Return the (x, y) coordinate for the center point of the cell that contains the specified text.  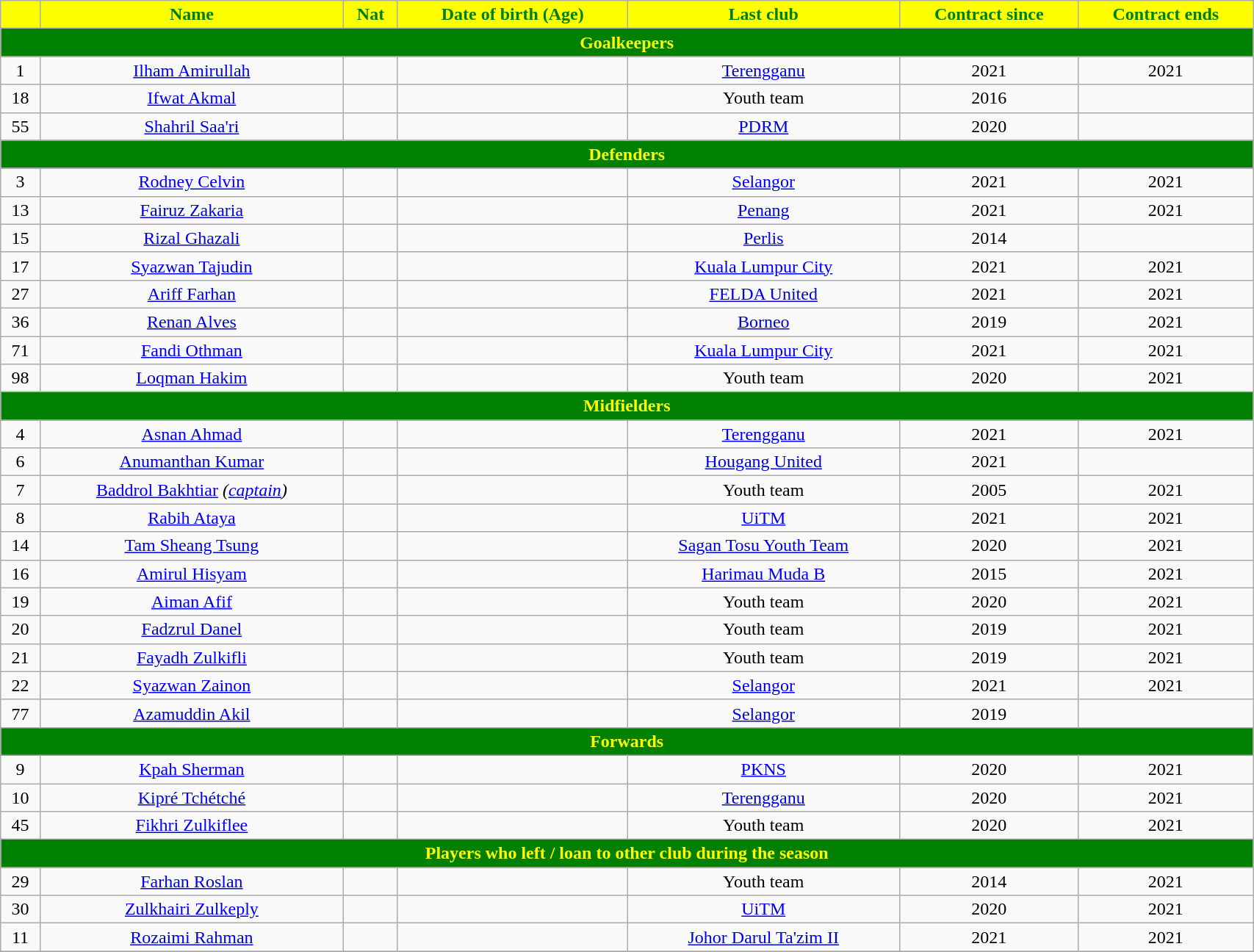
Rabih Ataya (191, 518)
45 (21, 826)
Johor Darul Ta'zim II (763, 937)
18 (21, 98)
Anumanthan Kumar (191, 462)
Rizal Ghazali (191, 238)
Aiman Afif (191, 602)
FELDA United (763, 294)
8 (21, 518)
Midfielders (627, 406)
15 (21, 238)
6 (21, 462)
Zulkhairi Zulkeply (191, 909)
30 (21, 909)
Contract ends (1166, 15)
98 (21, 378)
Asnan Ahmad (191, 434)
2016 (989, 98)
Fandi Othman (191, 350)
Loqman Hakim (191, 378)
Syazwan Tajudin (191, 266)
21 (21, 657)
36 (21, 322)
Rodney Celvin (191, 182)
55 (21, 126)
29 (21, 881)
Rozaimi Rahman (191, 937)
Date of birth (Age) (513, 15)
Nat (371, 15)
71 (21, 350)
Harimau Muda B (763, 574)
2005 (989, 490)
22 (21, 685)
Tam Sheang Tsung (191, 546)
Baddrol Bakhtiar (captain) (191, 490)
Borneo (763, 322)
3 (21, 182)
Fadzrul Danel (191, 630)
Amirul Hisyam (191, 574)
Hougang United (763, 462)
1 (21, 71)
11 (21, 937)
19 (21, 602)
Fairuz Zakaria (191, 210)
Shahril Saa'ri (191, 126)
Ifwat Akmal (191, 98)
4 (21, 434)
Ariff Farhan (191, 294)
Sagan Tosu Youth Team (763, 546)
Forwards (627, 741)
2015 (989, 574)
Kipré Tchétché (191, 797)
Fayadh Zulkifli (191, 657)
27 (21, 294)
16 (21, 574)
7 (21, 490)
Last club (763, 15)
Goalkeepers (627, 43)
Defenders (627, 154)
10 (21, 797)
14 (21, 546)
Players who left / loan to other club during the season (627, 854)
9 (21, 769)
Syazwan Zainon (191, 685)
Renan Alves (191, 322)
20 (21, 630)
Azamuddin Akil (191, 713)
Contract since (989, 15)
17 (21, 266)
PDRM (763, 126)
77 (21, 713)
Name (191, 15)
Fikhri Zulkiflee (191, 826)
Ilham Amirullah (191, 71)
Kpah Sherman (191, 769)
Perlis (763, 238)
13 (21, 210)
Penang (763, 210)
PKNS (763, 769)
Farhan Roslan (191, 881)
